From the cell containing the given text, extract its center point as [X, Y] coordinate. 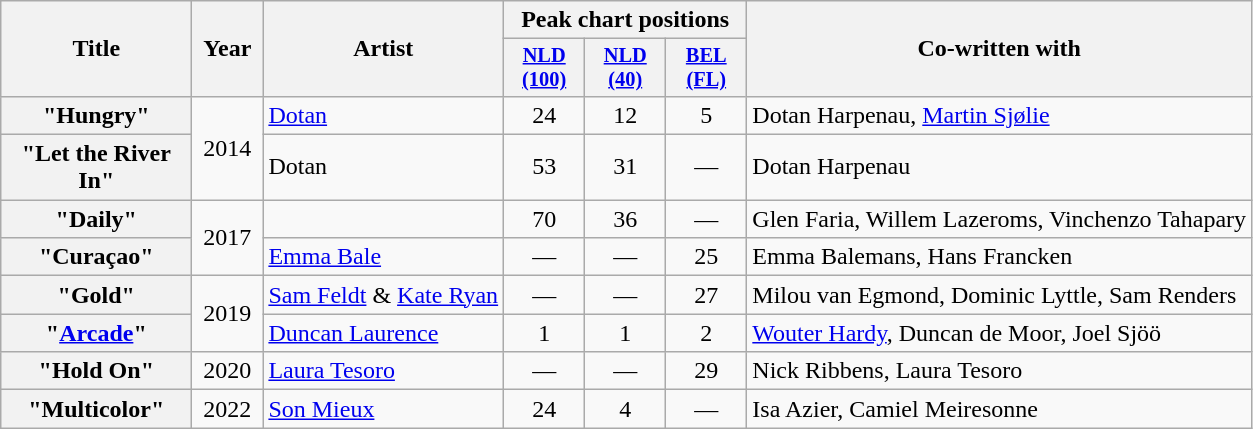
2022 [228, 409]
2019 [228, 314]
29 [706, 371]
Peak chart positions [626, 20]
Emma Bale [384, 257]
2017 [228, 238]
Artist [384, 49]
2 [706, 333]
Isa Azier, Camiel Meiresonne [1000, 409]
36 [626, 219]
2014 [228, 148]
Dotan Harpenau [1000, 168]
Laura Tesoro [384, 371]
25 [706, 257]
Emma Balemans, Hans Francken [1000, 257]
Sam Feldt & Kate Ryan [384, 295]
27 [706, 295]
Nick Ribbens, Laura Tesoro [1000, 371]
Title [96, 49]
Year [228, 49]
NLD (100) [544, 68]
"Hungry" [96, 115]
Son Mieux [384, 409]
31 [626, 168]
"Gold" [96, 295]
Milou van Egmond, Dominic Lyttle, Sam Renders [1000, 295]
Co-written with [1000, 49]
"Daily" [96, 219]
12 [626, 115]
"Multicolor" [96, 409]
4 [626, 409]
Glen Faria, Willem Lazeroms, Vinchenzo Tahapary [1000, 219]
"Let the River In" [96, 168]
"Curaçao" [96, 257]
5 [706, 115]
NLD (40) [626, 68]
"Hold On" [96, 371]
Wouter Hardy, Duncan de Moor, Joel Sjöö [1000, 333]
53 [544, 168]
Duncan Laurence [384, 333]
Dotan Harpenau, Martin Sjølie [1000, 115]
"Arcade" [96, 333]
70 [544, 219]
BEL (FL) [706, 68]
2020 [228, 371]
